Find where the given text appears and provide that cell's center as (X, Y) coordinate. 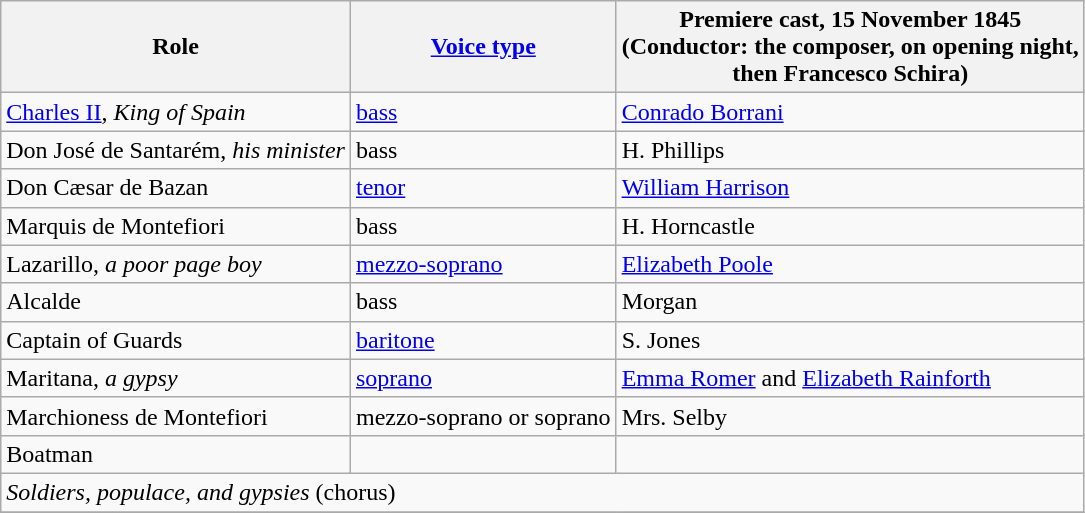
tenor (483, 188)
S. Jones (850, 340)
H. Horncastle (850, 226)
Marquis de Montefiori (176, 226)
mezzo-soprano (483, 264)
Elizabeth Poole (850, 264)
Don José de Santarém, his minister (176, 150)
Voice type (483, 47)
mezzo-soprano or soprano (483, 416)
Mrs. Selby (850, 416)
Conrado Borrani (850, 112)
Soldiers, populace, and gypsies (chorus) (543, 492)
soprano (483, 378)
Don Cæsar de Bazan (176, 188)
H. Phillips (850, 150)
Boatman (176, 454)
Premiere cast, 15 November 1845(Conductor: the composer, on opening night, then Francesco Schira) (850, 47)
Charles II, King of Spain (176, 112)
William Harrison (850, 188)
Morgan (850, 302)
Emma Romer and Elizabeth Rainforth (850, 378)
baritone (483, 340)
Marchioness de Montefiori (176, 416)
Role (176, 47)
Captain of Guards (176, 340)
Lazarillo, a poor page boy (176, 264)
Maritana, a gypsy (176, 378)
Alcalde (176, 302)
